For the text-containing cell, return its midpoint in [x, y] coordinate format. 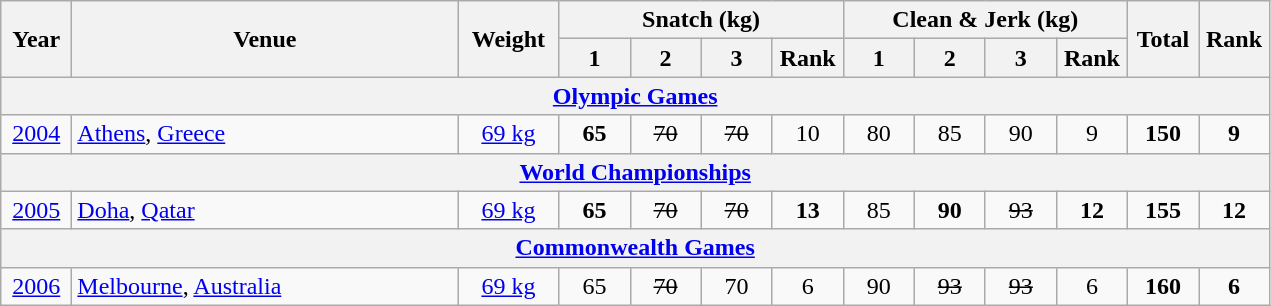
150 [1162, 134]
2004 [36, 134]
Snatch (kg) [701, 20]
Commonwealth Games [636, 248]
160 [1162, 286]
Doha, Qatar [265, 210]
13 [808, 210]
Melbourne, Australia [265, 286]
Year [36, 39]
Athens, Greece [265, 134]
Clean & Jerk (kg) [985, 20]
2006 [36, 286]
2005 [36, 210]
Venue [265, 39]
155 [1162, 210]
Olympic Games [636, 96]
80 [878, 134]
10 [808, 134]
World Championships [636, 172]
Weight [508, 39]
Total [1162, 39]
